Pinpoint the cell where the given text exists, returning its [X, Y] midpoint coordinate. 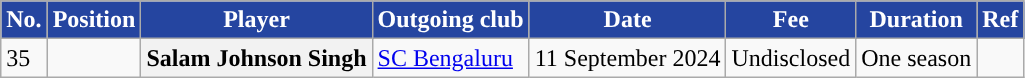
SC Bengaluru [450, 58]
No. [24, 20]
Ref [1000, 20]
Player [256, 20]
11 September 2024 [628, 58]
Date [628, 20]
Undisclosed [791, 58]
Position [94, 20]
Fee [791, 20]
Outgoing club [450, 20]
Salam Johnson Singh [256, 58]
Duration [916, 20]
35 [24, 58]
One season [916, 58]
